From the cell containing the given text, extract its center point as (X, Y) coordinate. 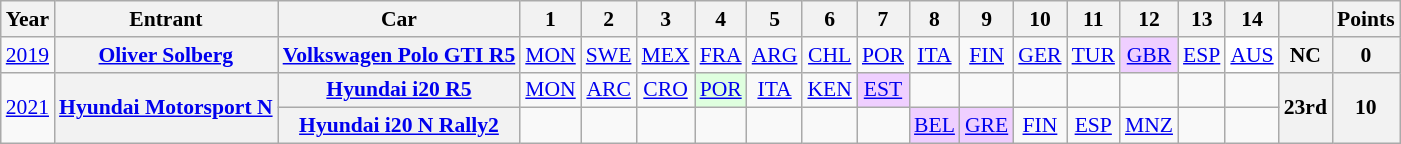
Hyundai i20 R5 (400, 90)
Hyundai Motorsport N (166, 108)
5 (775, 19)
8 (934, 19)
FRA (721, 55)
12 (1149, 19)
1 (550, 19)
7 (883, 19)
9 (986, 19)
Points (1366, 19)
AUS (1252, 55)
SWE (609, 55)
GRE (986, 126)
Car (400, 19)
BEL (934, 126)
MEX (665, 55)
GBR (1149, 55)
ARG (775, 55)
14 (1252, 19)
ARC (609, 90)
6 (829, 19)
NC (1306, 55)
23rd (1306, 108)
13 (1202, 19)
0 (1366, 55)
4 (721, 19)
2019 (28, 55)
EST (883, 90)
Hyundai i20 N Rally2 (400, 126)
Year (28, 19)
Entrant (166, 19)
CRO (665, 90)
KEN (829, 90)
3 (665, 19)
TUR (1094, 55)
Oliver Solberg (166, 55)
2021 (28, 108)
2 (609, 19)
GER (1040, 55)
11 (1094, 19)
CHL (829, 55)
MNZ (1149, 126)
Volkswagen Polo GTI R5 (400, 55)
